Identify which cell holds the provided text, then report its [x, y] central coordinate. 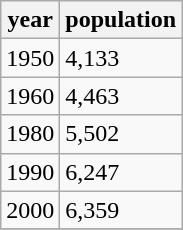
1990 [30, 172]
population [121, 20]
6,359 [121, 210]
year [30, 20]
6,247 [121, 172]
1950 [30, 58]
1960 [30, 96]
2000 [30, 210]
4,133 [121, 58]
1980 [30, 134]
5,502 [121, 134]
4,463 [121, 96]
